Provide the (X, Y) coordinate of the cell's center where the given text is located.  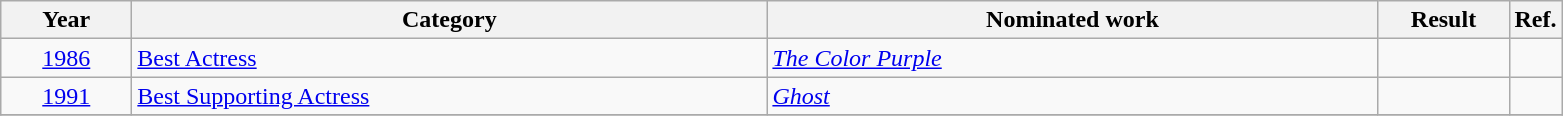
Ref. (1536, 20)
Nominated work (1072, 20)
1986 (66, 58)
Result (1444, 20)
Best Supporting Actress (450, 96)
1991 (66, 96)
The Color Purple (1072, 58)
Year (66, 20)
Category (450, 20)
Best Actress (450, 58)
Ghost (1072, 96)
